Detect which cell encompasses the target text, then output its (X, Y) center coordinate. 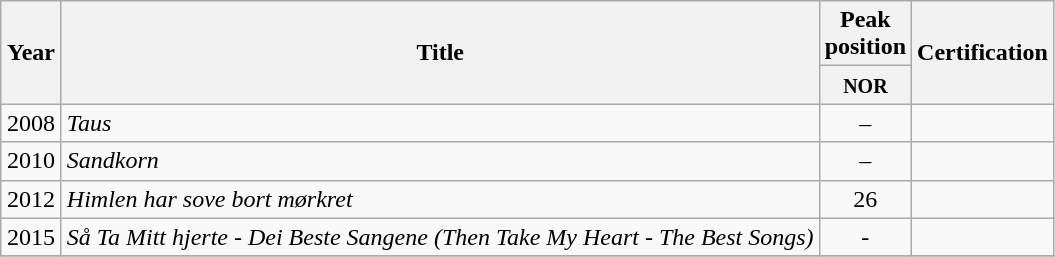
2010 (32, 161)
2008 (32, 123)
2012 (32, 199)
Himlen har sove bort mørkret (440, 199)
26 (865, 199)
Taus (440, 123)
Certification (983, 52)
NOR (865, 85)
Sandkorn (440, 161)
- (865, 237)
2015 (32, 237)
Year (32, 52)
Title (440, 52)
Så Ta Mitt hjerte - Dei Beste Sangene (Then Take My Heart - The Best Songs) (440, 237)
Peak position (865, 34)
